Capture the cell that displays the provided text and extract its (x, y) central coordinate. 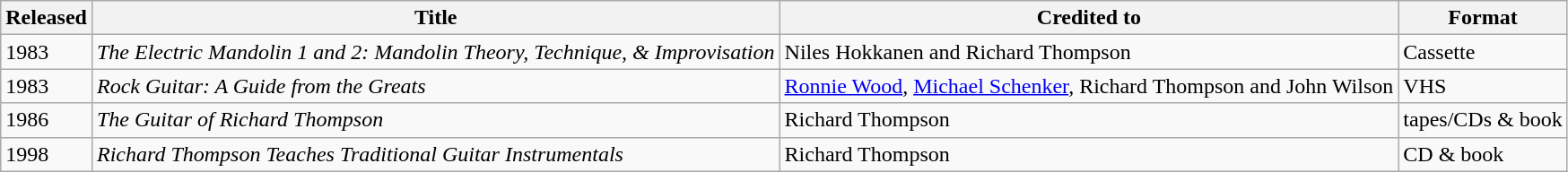
1998 (47, 154)
Ronnie Wood, Michael Schenker, Richard Thompson and John Wilson (1089, 86)
1986 (47, 120)
tapes/CDs & book (1483, 120)
Credited to (1089, 18)
Rock Guitar: A Guide from the Greats (436, 86)
Title (436, 18)
Niles Hokkanen and Richard Thompson (1089, 52)
VHS (1483, 86)
The Electric Mandolin 1 and 2: Mandolin Theory, Technique, & Improvisation (436, 52)
Released (47, 18)
Format (1483, 18)
Cassette (1483, 52)
CD & book (1483, 154)
Richard Thompson Teaches Traditional Guitar Instrumentals (436, 154)
The Guitar of Richard Thompson (436, 120)
